Scan for the cell matching the given text and deliver its [X, Y] coordinate at center. 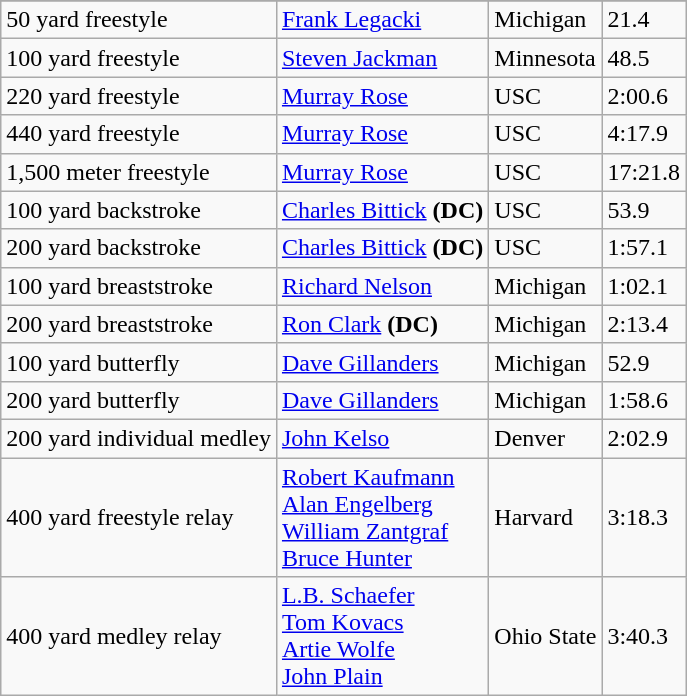
21.4 [644, 20]
3:18.3 [644, 518]
1:02.1 [644, 286]
Steven Jackman [382, 58]
100 yard breaststroke [139, 286]
100 yard butterfly [139, 362]
200 yard backstroke [139, 248]
50 yard freestyle [139, 20]
53.9 [644, 210]
Ron Clark (DC) [382, 324]
220 yard freestyle [139, 96]
400 yard medley relay [139, 636]
2:00.6 [644, 96]
Frank Legacki [382, 20]
100 yard freestyle [139, 58]
2:02.9 [644, 438]
52.9 [644, 362]
400 yard freestyle relay [139, 518]
Richard Nelson [382, 286]
100 yard backstroke [139, 210]
2:13.4 [644, 324]
200 yard butterfly [139, 400]
200 yard breaststroke [139, 324]
440 yard freestyle [139, 134]
John Kelso [382, 438]
Denver [546, 438]
3:40.3 [644, 636]
48.5 [644, 58]
17:21.8 [644, 172]
Robert KaufmannAlan EngelbergWilliam ZantgrafBruce Hunter [382, 518]
4:17.9 [644, 134]
1:58.6 [644, 400]
200 yard individual medley [139, 438]
Harvard [546, 518]
1,500 meter freestyle [139, 172]
Minnesota [546, 58]
L.B. SchaeferTom KovacsArtie WolfeJohn Plain [382, 636]
Ohio State [546, 636]
1:57.1 [644, 248]
